Return the [x, y] coordinate for the center point of the cell that contains the specified text.  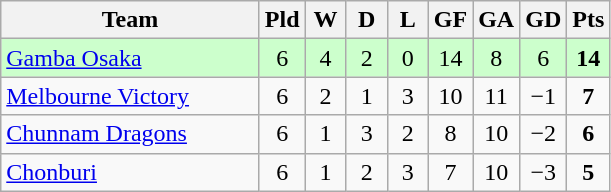
Chunnam Dragons [130, 134]
GF [450, 20]
GA [496, 20]
−3 [544, 172]
4 [326, 58]
Pts [588, 20]
−1 [544, 96]
GD [544, 20]
Team [130, 20]
11 [496, 96]
Pld [282, 20]
0 [408, 58]
5 [588, 172]
Chonburi [130, 172]
−2 [544, 134]
Gamba Osaka [130, 58]
W [326, 20]
L [408, 20]
D [366, 20]
Melbourne Victory [130, 96]
